Find where the given text appears and provide that cell's center as [x, y] coordinate. 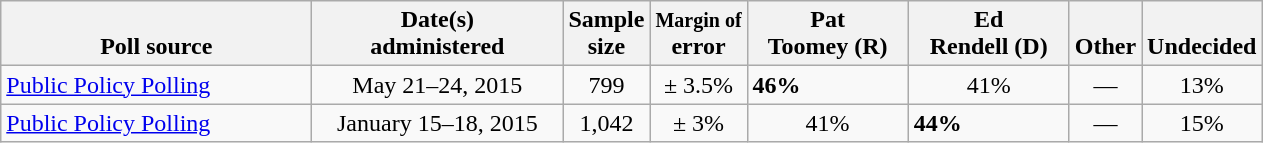
44% [988, 123]
Date(s)administered [438, 34]
Other [1105, 34]
EdRendell (D) [988, 34]
May 21–24, 2015 [438, 85]
Margin oferror [698, 34]
Undecided [1202, 34]
± 3% [698, 123]
January 15–18, 2015 [438, 123]
15% [1202, 123]
± 3.5% [698, 85]
Samplesize [606, 34]
1,042 [606, 123]
799 [606, 85]
46% [828, 85]
Poll source [156, 34]
PatToomey (R) [828, 34]
13% [1202, 85]
